Pinpoint the cell where the given text exists, returning its [x, y] midpoint coordinate. 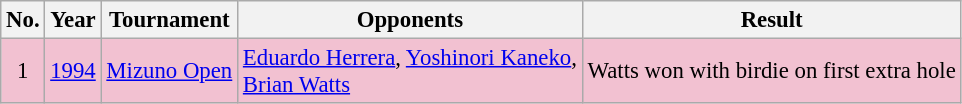
Watts won with birdie on first extra hole [772, 72]
1994 [73, 72]
Year [73, 20]
Mizuno Open [170, 72]
Eduardo Herrera, Yoshinori Kaneko, Brian Watts [410, 72]
Tournament [170, 20]
No. [23, 20]
Opponents [410, 20]
Result [772, 20]
1 [23, 72]
